From the cell containing the given text, extract its center point as [X, Y] coordinate. 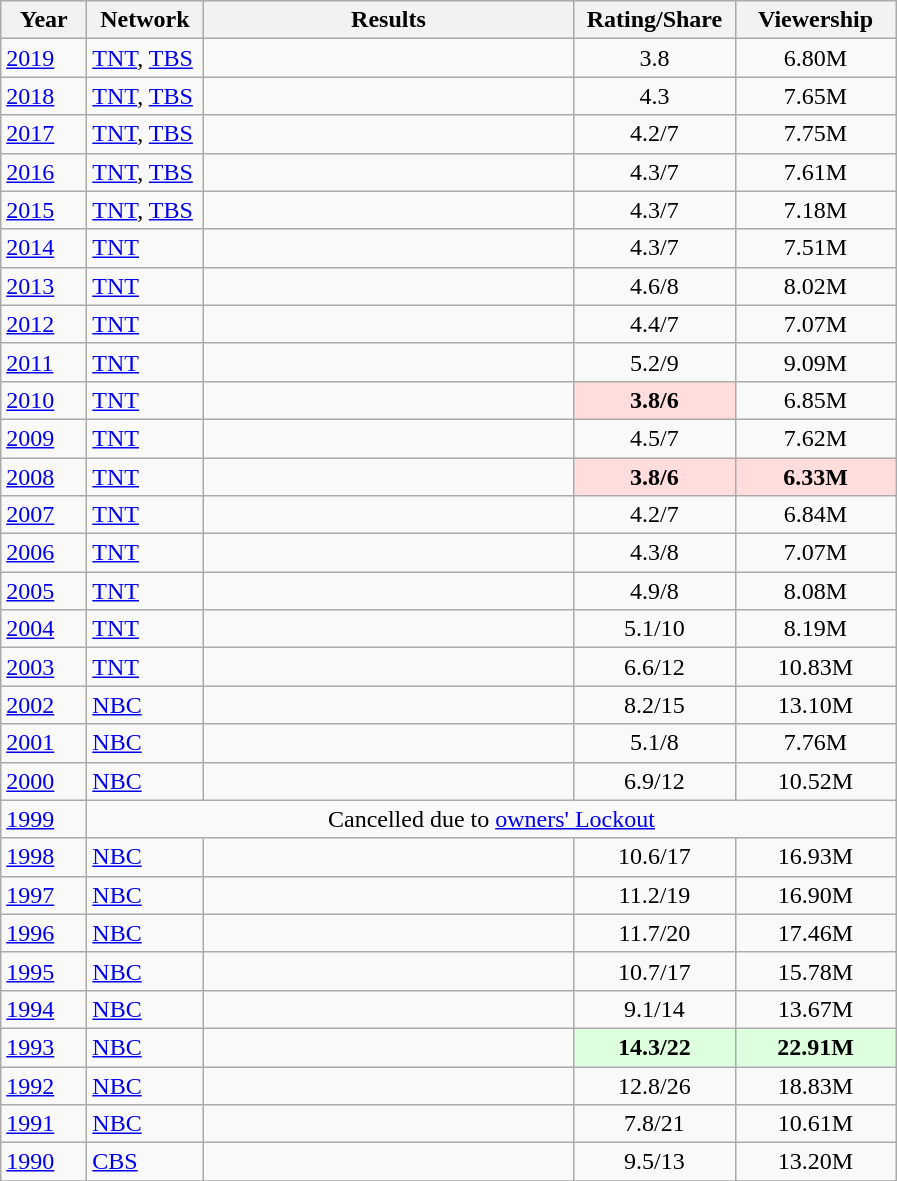
13.10M [816, 705]
1991 [44, 1124]
2004 [44, 629]
2015 [44, 210]
1990 [44, 1162]
7.75M [816, 134]
2009 [44, 438]
17.46M [816, 933]
Rating/Share [654, 20]
4.4/7 [654, 324]
8.08M [816, 591]
2017 [44, 134]
2013 [44, 286]
2014 [44, 248]
9.1/14 [654, 1009]
4.6/8 [654, 286]
5.1/8 [654, 743]
6.9/12 [654, 781]
1992 [44, 1085]
2003 [44, 667]
13.67M [816, 1009]
10.52M [816, 781]
2010 [44, 400]
Results [388, 20]
1994 [44, 1009]
4.5/7 [654, 438]
2011 [44, 362]
9.09M [816, 362]
1997 [44, 895]
6.80M [816, 58]
7.76M [816, 743]
10.83M [816, 667]
Viewership [816, 20]
CBS [145, 1162]
2001 [44, 743]
15.78M [816, 971]
8.02M [816, 286]
22.91M [816, 1047]
Cancelled due to owners' Lockout [492, 819]
5.2/9 [654, 362]
1993 [44, 1047]
10.61M [816, 1124]
2005 [44, 591]
2012 [44, 324]
10.6/17 [654, 857]
2006 [44, 553]
4.3 [654, 96]
2016 [44, 172]
2019 [44, 58]
6.33M [816, 477]
14.3/22 [654, 1047]
1998 [44, 857]
4.3/8 [654, 553]
2008 [44, 477]
6.84M [816, 515]
2000 [44, 781]
11.2/19 [654, 895]
3.8 [654, 58]
Year [44, 20]
12.8/26 [654, 1085]
8.2/15 [654, 705]
5.1/10 [654, 629]
8.19M [816, 629]
16.93M [816, 857]
2007 [44, 515]
13.20M [816, 1162]
7.8/21 [654, 1124]
7.62M [816, 438]
7.61M [816, 172]
2002 [44, 705]
6.85M [816, 400]
7.51M [816, 248]
6.6/12 [654, 667]
1995 [44, 971]
10.7/17 [654, 971]
1999 [44, 819]
11.7/20 [654, 933]
7.65M [816, 96]
Network [145, 20]
2018 [44, 96]
7.18M [816, 210]
1996 [44, 933]
16.90M [816, 895]
9.5/13 [654, 1162]
4.9/8 [654, 591]
18.83M [816, 1085]
